Capture the cell that displays the provided text and extract its [X, Y] central coordinate. 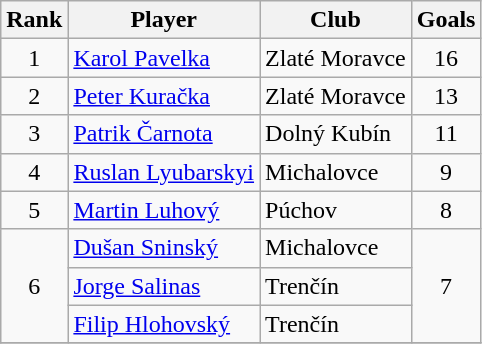
5 [34, 210]
Peter Kuračka [164, 96]
4 [34, 172]
2 [34, 96]
Club [336, 20]
Jorge Salinas [164, 286]
Karol Pavelka [164, 58]
6 [34, 286]
Dolný Kubín [336, 134]
11 [446, 134]
Ruslan Lyubarskyi [164, 172]
Rank [34, 20]
Púchov [336, 210]
1 [34, 58]
8 [446, 210]
Goals [446, 20]
9 [446, 172]
Martin Luhový [164, 210]
Player [164, 20]
Filip Hlohovský [164, 324]
Patrik Čarnota [164, 134]
13 [446, 96]
Dušan Sninský [164, 248]
16 [446, 58]
7 [446, 286]
3 [34, 134]
